Output the (X, Y) coordinate of the center of the cell containing the given text.  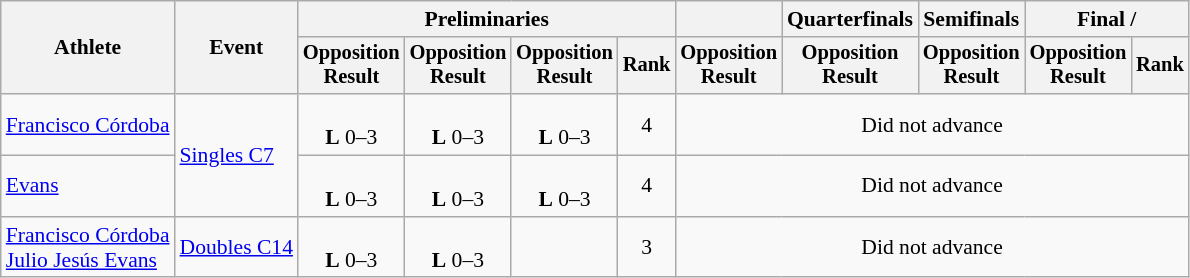
Final / (1107, 19)
Preliminaries (486, 19)
Quarterfinals (850, 19)
Evans (88, 186)
Francisco Córdoba (88, 124)
3 (647, 248)
Francisco CórdobaJulio Jesús Evans (88, 248)
Athlete (88, 48)
Event (236, 48)
Doubles C14 (236, 248)
Singles C7 (236, 155)
Semifinals (972, 19)
